Return the [X, Y] coordinate for the center point of the cell that contains the specified text.  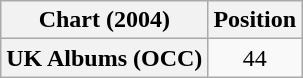
Chart (2004) [104, 20]
Position [255, 20]
UK Albums (OCC) [104, 58]
44 [255, 58]
